Pinpoint the cell where the given text exists, returning its (x, y) midpoint coordinate. 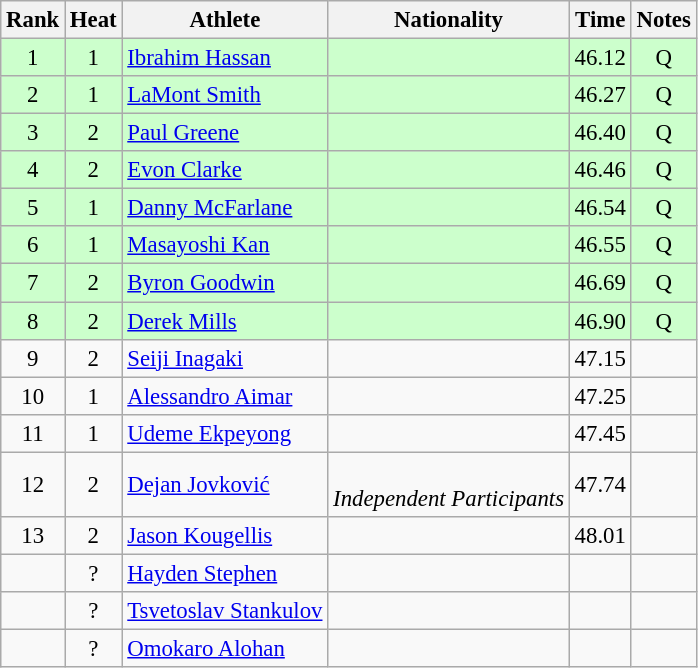
Danny McFarlane (225, 208)
Heat (94, 20)
5 (33, 208)
Time (600, 20)
48.01 (600, 536)
Athlete (225, 20)
7 (33, 283)
46.40 (600, 133)
Seiji Inagaki (225, 358)
Dejan Jovković (225, 484)
Ibrahim Hassan (225, 58)
47.25 (600, 396)
46.46 (600, 170)
Evon Clarke (225, 170)
9 (33, 358)
8 (33, 321)
Jason Kougellis (225, 536)
Paul Greene (225, 133)
Nationality (449, 20)
10 (33, 396)
Notes (664, 20)
47.15 (600, 358)
LaMont Smith (225, 95)
13 (33, 536)
4 (33, 170)
46.90 (600, 321)
6 (33, 245)
46.55 (600, 245)
46.12 (600, 58)
Alessandro Aimar (225, 396)
11 (33, 433)
46.54 (600, 208)
Omokaro Alohan (225, 648)
Masayoshi Kan (225, 245)
Rank (33, 20)
47.74 (600, 484)
Hayden Stephen (225, 573)
46.27 (600, 95)
Byron Goodwin (225, 283)
12 (33, 484)
46.69 (600, 283)
Derek Mills (225, 321)
Udeme Ekpeyong (225, 433)
47.45 (600, 433)
3 (33, 133)
Tsvetoslav Stankulov (225, 611)
Independent Participants (449, 484)
